Capture the cell that displays the provided text and extract its (x, y) central coordinate. 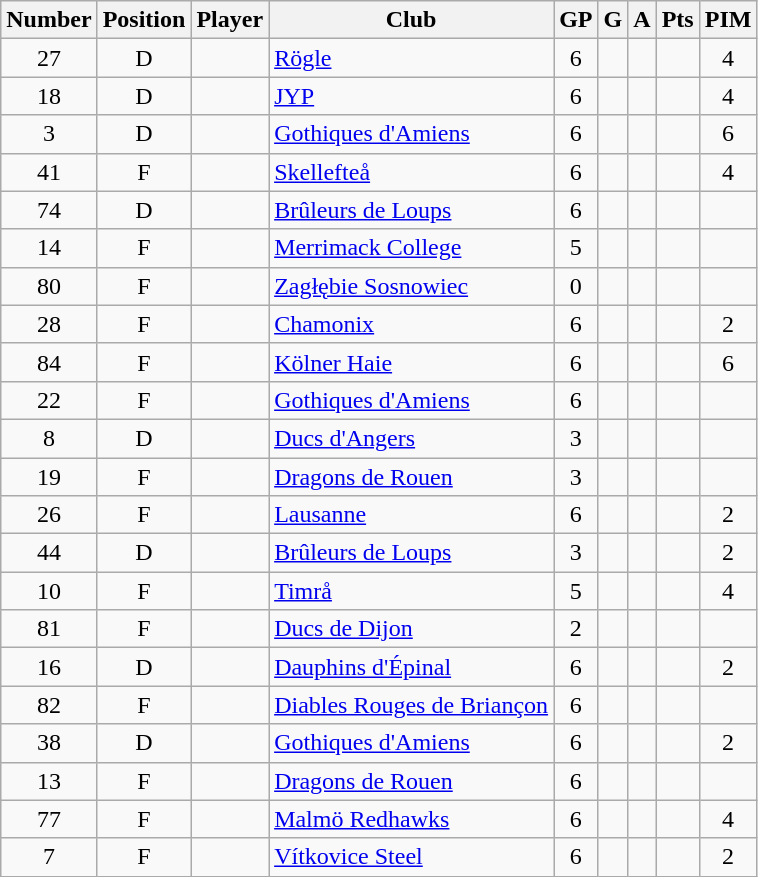
81 (49, 629)
Chamonix (412, 324)
Lausanne (412, 515)
Rögle (412, 58)
0 (576, 286)
19 (49, 477)
84 (49, 362)
Dauphins d'Épinal (412, 667)
JYP (412, 96)
41 (49, 172)
Position (144, 20)
44 (49, 553)
82 (49, 705)
13 (49, 781)
28 (49, 324)
Skellefteå (412, 172)
G (613, 20)
14 (49, 248)
Club (412, 20)
Ducs d'Angers (412, 438)
80 (49, 286)
Player (230, 20)
Timrå (412, 591)
Zagłębie Sosnowiec (412, 286)
18 (49, 96)
77 (49, 819)
Malmö Redhawks (412, 819)
Vítkovice Steel (412, 857)
26 (49, 515)
8 (49, 438)
10 (49, 591)
PIM (728, 20)
Kölner Haie (412, 362)
Ducs de Dijon (412, 629)
16 (49, 667)
A (642, 20)
Pts (678, 20)
Number (49, 20)
22 (49, 400)
Merrimack College (412, 248)
74 (49, 210)
7 (49, 857)
27 (49, 58)
38 (49, 743)
GP (576, 20)
Diables Rouges de Briançon (412, 705)
